Output the (x, y) coordinate of the center of the cell containing the given text.  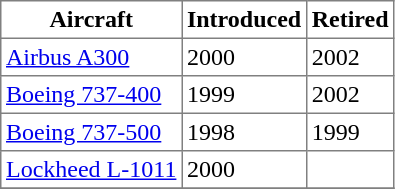
Boeing 737-500 (92, 132)
Airbus A300 (92, 57)
Lockheed L-1011 (92, 170)
Retired (350, 20)
Aircraft (92, 20)
1998 (244, 132)
Boeing 737-400 (92, 95)
Introduced (244, 20)
